From the cell containing the given text, extract its center point as (x, y) coordinate. 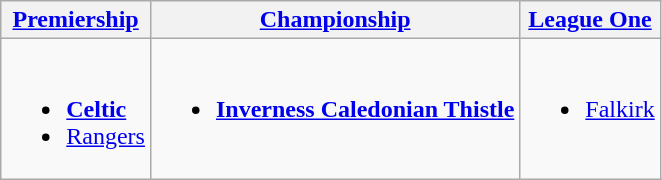
Championship (334, 20)
Inverness Caledonian Thistle (334, 109)
CelticRangers (76, 109)
Premiership (76, 20)
Falkirk (590, 109)
League One (590, 20)
